Pinpoint the cell where the given text exists, returning its [X, Y] midpoint coordinate. 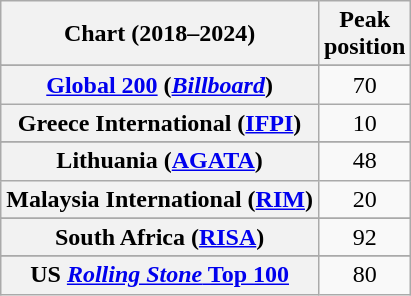
80 [364, 275]
Chart (2018–2024) [160, 34]
Greece International (IFPI) [160, 123]
South Africa (RISA) [160, 237]
Malaysia International (RIM) [160, 199]
Lithuania (AGATA) [160, 161]
Peakposition [364, 34]
48 [364, 161]
Global 200 (Billboard) [160, 85]
10 [364, 123]
92 [364, 237]
70 [364, 85]
US Rolling Stone Top 100 [160, 275]
20 [364, 199]
